From the cell containing the given text, extract its center point as [X, Y] coordinate. 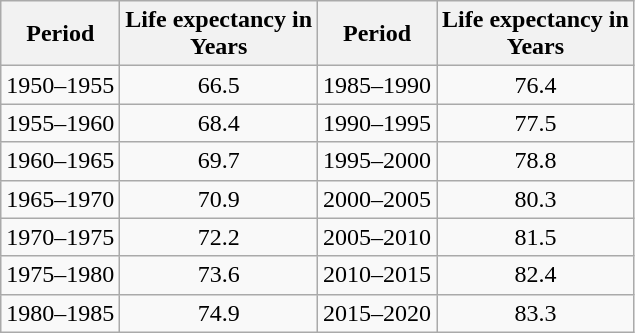
72.2 [219, 237]
2015–2020 [378, 313]
1950–1955 [60, 85]
80.3 [536, 199]
2005–2010 [378, 237]
81.5 [536, 237]
74.9 [219, 313]
1960–1965 [60, 161]
1995–2000 [378, 161]
1970–1975 [60, 237]
2010–2015 [378, 275]
78.8 [536, 161]
2000–2005 [378, 199]
69.7 [219, 161]
66.5 [219, 85]
77.5 [536, 123]
70.9 [219, 199]
73.6 [219, 275]
1965–1970 [60, 199]
68.4 [219, 123]
83.3 [536, 313]
76.4 [536, 85]
1955–1960 [60, 123]
1985–1990 [378, 85]
1990–1995 [378, 123]
1975–1980 [60, 275]
82.4 [536, 275]
1980–1985 [60, 313]
